Detect which cell encompasses the target text, then output its [X, Y] center coordinate. 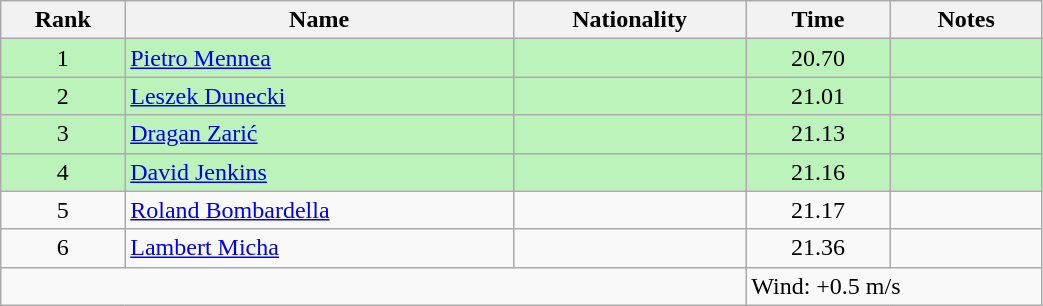
Notes [966, 20]
Nationality [629, 20]
1 [63, 58]
2 [63, 96]
21.01 [818, 96]
21.16 [818, 172]
4 [63, 172]
Pietro Mennea [320, 58]
20.70 [818, 58]
5 [63, 210]
Leszek Dunecki [320, 96]
3 [63, 134]
Wind: +0.5 m/s [894, 286]
Rank [63, 20]
Dragan Zarić [320, 134]
6 [63, 248]
Lambert Micha [320, 248]
Name [320, 20]
21.36 [818, 248]
David Jenkins [320, 172]
21.17 [818, 210]
Time [818, 20]
Roland Bombardella [320, 210]
21.13 [818, 134]
